Extract the (x, y) coordinate from the center of the cell holding the provided text.  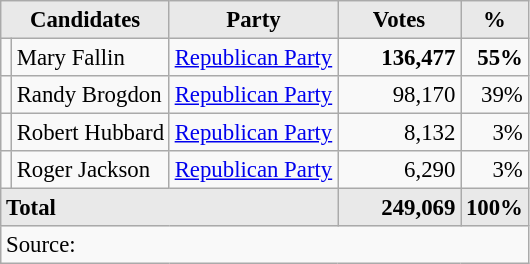
Votes (400, 20)
249,069 (400, 208)
8,132 (400, 133)
Randy Brogdon (90, 95)
136,477 (400, 58)
Total (170, 208)
55% (495, 58)
39% (495, 95)
98,170 (400, 95)
6,290 (400, 170)
% (495, 20)
Robert Hubbard (90, 133)
Party (253, 20)
Roger Jackson (90, 170)
Candidates (86, 20)
100% (495, 208)
Source: (264, 245)
Mary Fallin (90, 58)
